Identify which cell holds the provided text, then report its (x, y) central coordinate. 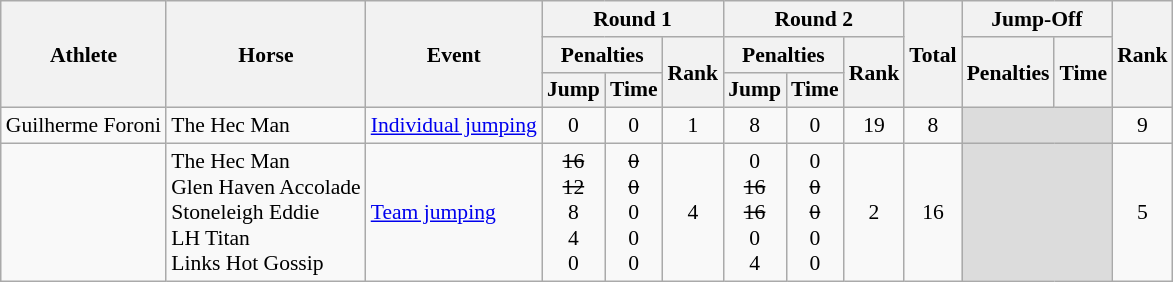
1 (694, 126)
Athlete (84, 54)
Team jumping (454, 213)
Event (454, 54)
Guilherme Foroni (84, 126)
Total (932, 54)
0161604 (754, 213)
19 (874, 126)
9 (1142, 126)
Horse (266, 54)
2 (874, 213)
Round 2 (814, 19)
16 (932, 213)
Round 1 (632, 19)
Jump-Off (1038, 19)
The Hec ManGlen Haven AccoladeStoneleigh EddieLH TitanLinks Hot Gossip (266, 213)
1612840 (574, 213)
Individual jumping (454, 126)
5 (1142, 213)
4 (694, 213)
The Hec Man (266, 126)
